Capture the cell that displays the provided text and extract its (X, Y) central coordinate. 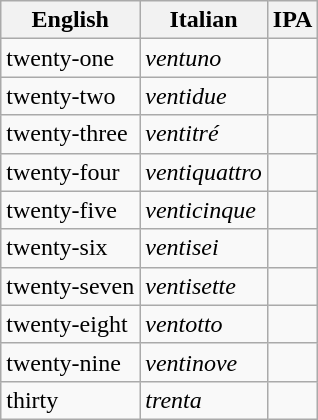
twenty-six (70, 248)
thirty (70, 400)
ventuno (204, 58)
ventidue (204, 96)
twenty-five (70, 210)
ventisette (204, 286)
ventotto (204, 324)
twenty-three (70, 134)
venticinque (204, 210)
twenty-nine (70, 362)
twenty-seven (70, 286)
twenty-two (70, 96)
ventiquattro (204, 172)
trenta (204, 400)
ventisei (204, 248)
twenty-four (70, 172)
twenty-eight (70, 324)
Italian (204, 20)
ventinove (204, 362)
ventitré (204, 134)
English (70, 20)
twenty-one (70, 58)
IPA (292, 20)
